Search for the cell housing the specified text and yield its [x, y] center coordinate. 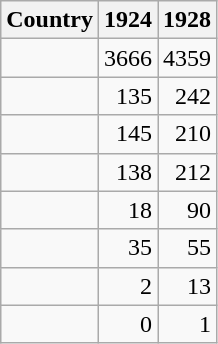
1 [188, 324]
35 [128, 248]
2 [128, 286]
138 [128, 172]
Country [50, 20]
1928 [188, 20]
18 [128, 210]
13 [188, 286]
212 [188, 172]
210 [188, 134]
135 [128, 96]
55 [188, 248]
1924 [128, 20]
0 [128, 324]
145 [128, 134]
90 [188, 210]
242 [188, 96]
3666 [128, 58]
4359 [188, 58]
